Scan for the cell matching the given text and deliver its (x, y) coordinate at center. 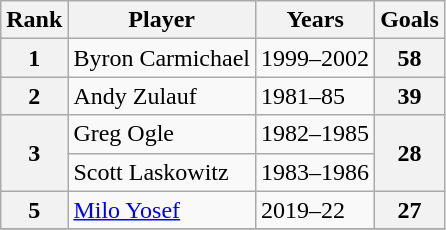
27 (410, 210)
Goals (410, 20)
5 (34, 210)
Scott Laskowitz (162, 172)
1999–2002 (316, 58)
Greg Ogle (162, 134)
Years (316, 20)
1983–1986 (316, 172)
1982–1985 (316, 134)
2 (34, 96)
58 (410, 58)
Milo Yosef (162, 210)
1 (34, 58)
28 (410, 153)
Player (162, 20)
Andy Zulauf (162, 96)
Byron Carmichael (162, 58)
3 (34, 153)
Rank (34, 20)
39 (410, 96)
1981–85 (316, 96)
2019–22 (316, 210)
